Locate the cell with the specified text and output its [x, y] center coordinate. 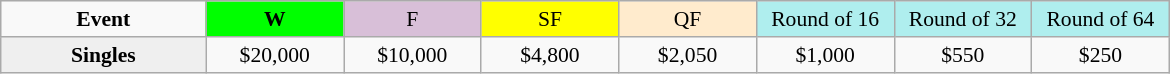
$550 [963, 55]
$2,050 [688, 55]
W [275, 19]
$20,000 [275, 55]
$10,000 [413, 55]
Round of 32 [963, 19]
SF [550, 19]
Round of 64 [1101, 19]
Round of 16 [825, 19]
$4,800 [550, 55]
QF [688, 19]
$250 [1101, 55]
Event [104, 19]
Singles [104, 55]
F [413, 19]
$1,000 [825, 55]
